Provide the (x, y) coordinate of the cell's center where the given text is located.  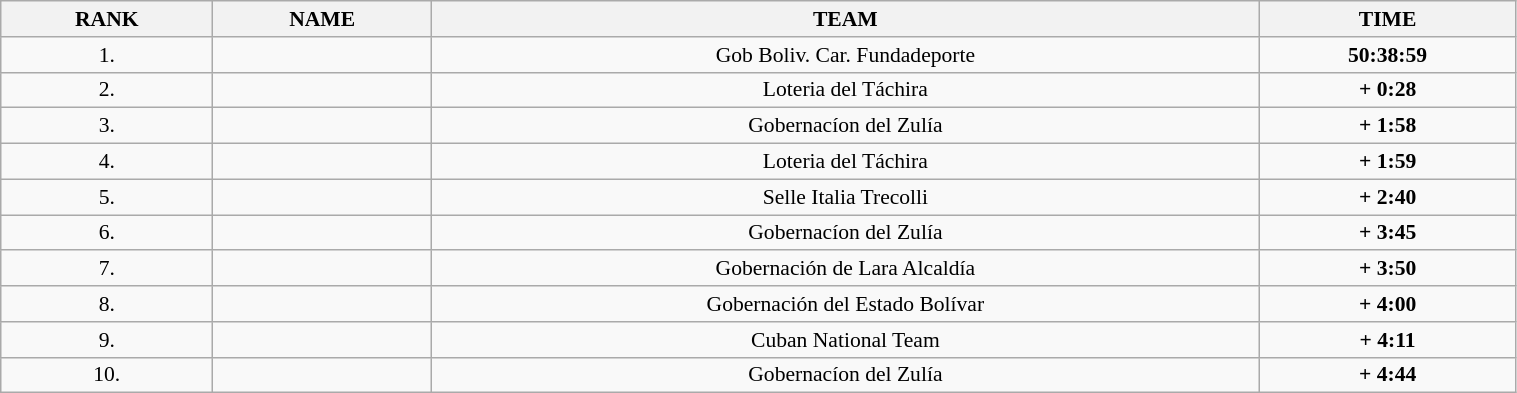
5. (107, 197)
4. (107, 162)
10. (107, 375)
+ 4:44 (1388, 375)
6. (107, 233)
8. (107, 304)
9. (107, 340)
+ 1:58 (1388, 126)
Gob Boliv. Car. Fundadeporte (846, 55)
50:38:59 (1388, 55)
Gobernación de Lara Alcaldía (846, 269)
TEAM (846, 19)
Selle Italia Trecolli (846, 197)
RANK (107, 19)
1. (107, 55)
+ 0:28 (1388, 90)
3. (107, 126)
+ 3:50 (1388, 269)
7. (107, 269)
+ 2:40 (1388, 197)
Cuban National Team (846, 340)
+ 4:00 (1388, 304)
+ 4:11 (1388, 340)
TIME (1388, 19)
2. (107, 90)
+ 1:59 (1388, 162)
Gobernación del Estado Bolívar (846, 304)
+ 3:45 (1388, 233)
NAME (322, 19)
